Pinpoint the cell where the given text exists, returning its [x, y] midpoint coordinate. 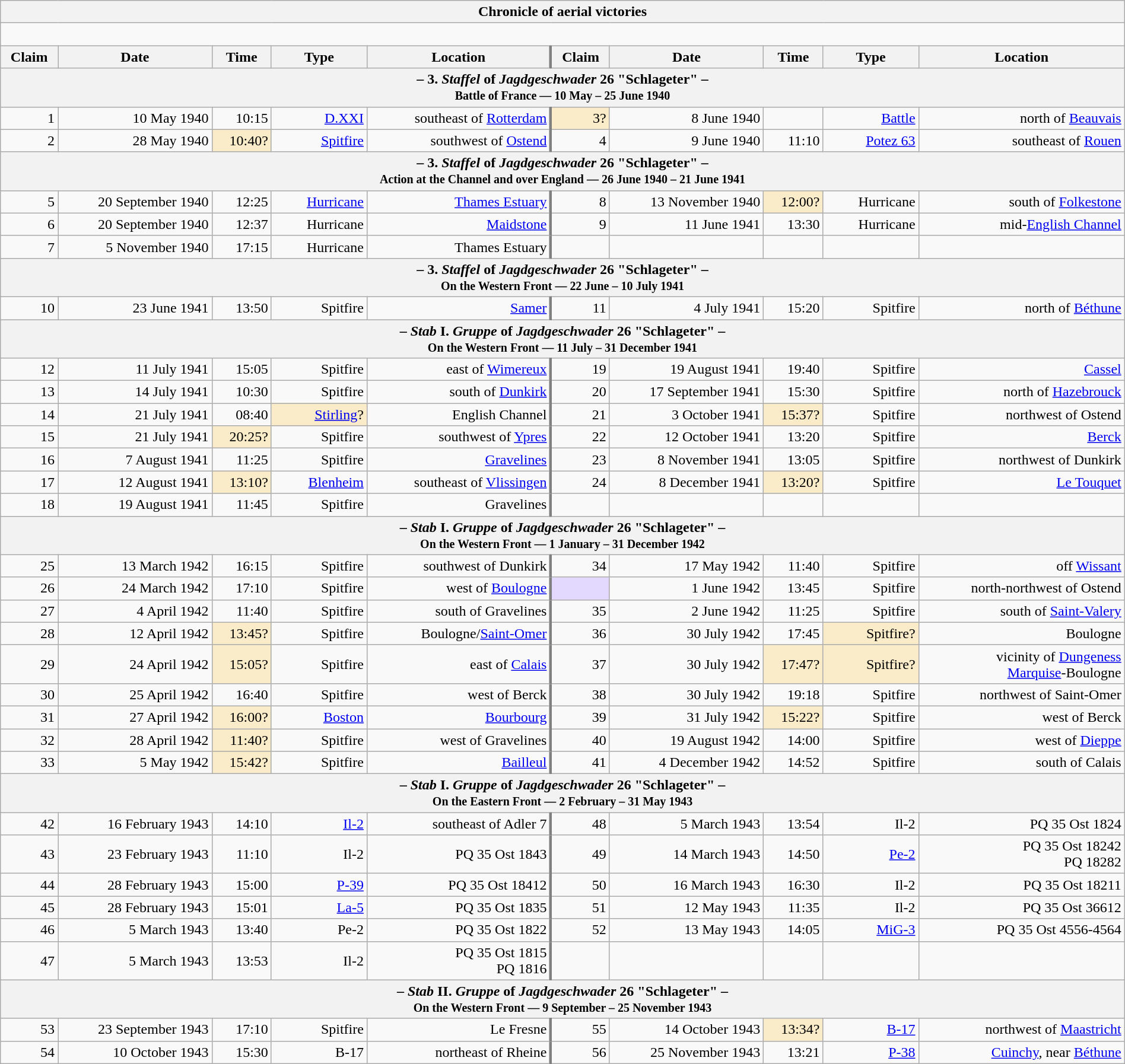
northwest of Saint-Omer [1022, 695]
13:45 [793, 588]
11 July 1941 [135, 369]
34 [580, 566]
15 [30, 437]
2 [30, 141]
off Wissant [1022, 566]
10 October 1943 [135, 1052]
east of Calais [459, 664]
5 November 1940 [135, 247]
southwest of Ypres [459, 437]
14:52 [793, 763]
south of Dunkirk [459, 392]
10:40? [241, 141]
56 [580, 1052]
English Channel [459, 415]
15:05 [241, 369]
southwest of Dunkirk [459, 566]
53 [30, 1030]
north-northwest of Ostend [1022, 588]
10:30 [241, 392]
17 May 1942 [687, 566]
– 3. Staffel of Jagdgeschwader 26 "Schlageter" –Action at the Channel and over England — 26 June 1940 – 21 June 1941 [562, 171]
21 [580, 415]
11:35 [793, 907]
13:53 [241, 961]
17 September 1941 [687, 392]
southwest of Ostend [459, 141]
15:00 [241, 885]
13:05 [793, 460]
2 June 1942 [687, 611]
14 July 1941 [135, 392]
19 [580, 369]
3 October 1941 [687, 415]
– Stab II. Gruppe of Jagdgeschwader 26 "Schlageter" –On the Western Front — 9 September – 25 November 1943 [562, 999]
13:40 [241, 930]
12:37 [241, 224]
14:00 [793, 740]
13 March 1942 [135, 566]
P-38 [871, 1052]
13:54 [793, 824]
12 October 1941 [687, 437]
25 November 1943 [687, 1052]
16 February 1943 [135, 824]
13:20? [793, 482]
northwest of Maastricht [1022, 1030]
12 May 1943 [687, 907]
14 [30, 415]
14:50 [793, 854]
4 July 1941 [687, 308]
PQ 35 Ost 18412 [459, 885]
13:45? [241, 633]
5 May 1942 [135, 763]
44 [30, 885]
17:47? [793, 664]
Berck [1022, 437]
8 [580, 202]
29 [30, 664]
1 [30, 118]
17:45 [793, 633]
PQ 35 Ost 1824 [1022, 824]
vicinity of DungenessMarquise-Boulogne [1022, 664]
12:25 [241, 202]
PQ 35 Ost 18211 [1022, 885]
9 June 1940 [687, 141]
16:40 [241, 695]
northeast of Rheine [459, 1052]
15:20 [793, 308]
southeast of Vlissingen [459, 482]
27 [30, 611]
23 [580, 460]
4 December 1942 [687, 763]
Bailleul [459, 763]
14:05 [793, 930]
13 May 1943 [687, 930]
14 October 1943 [687, 1030]
Blenheim [319, 482]
39 [580, 717]
southeast of Rouen [1022, 141]
14 March 1943 [687, 854]
20:25? [241, 437]
16:00? [241, 717]
23 September 1943 [135, 1030]
PQ 35 Ost 18242PQ 18282 [1022, 854]
17 [30, 482]
16:30 [793, 885]
24 April 1942 [135, 664]
33 [30, 763]
D.XXI [319, 118]
La-5 [319, 907]
19:40 [793, 369]
Battle [871, 118]
south of Gravelines [459, 611]
PQ 35 Ost 1843 [459, 854]
4 [580, 141]
15:05? [241, 664]
1 June 1942 [687, 588]
12 August 1941 [135, 482]
Samer [459, 308]
13:21 [793, 1052]
– 3. Staffel of Jagdgeschwader 26 "Schlageter" –Battle of France — 10 May – 25 June 1940 [562, 88]
10 [30, 308]
south of Saint-Valery [1022, 611]
Potez 63 [871, 141]
10 May 1940 [135, 118]
13 November 1940 [687, 202]
8 June 1940 [687, 118]
20 [580, 392]
16 March 1943 [687, 885]
18 [30, 505]
35 [580, 611]
south of Folkestone [1022, 202]
38 [580, 695]
45 [30, 907]
36 [580, 633]
4 April 1942 [135, 611]
mid-English Channel [1022, 224]
13:10? [241, 482]
3? [580, 118]
PQ 35 Ost 4556-4564 [1022, 930]
24 March 1942 [135, 588]
west of Boulogne [459, 588]
north of Beauvais [1022, 118]
Cuinchy, near Béthune [1022, 1052]
46 [30, 930]
14:10 [241, 824]
11 June 1941 [687, 224]
42 [30, 824]
15:37? [793, 415]
PQ 35 Ost 1822 [459, 930]
40 [580, 740]
8 November 1941 [687, 460]
50 [580, 885]
PQ 35 Ost 36612 [1022, 907]
8 December 1941 [687, 482]
northwest of Dunkirk [1022, 460]
12:00? [793, 202]
08:40 [241, 415]
7 August 1941 [135, 460]
19 August 1942 [687, 740]
PQ 35 Ost 1835 [459, 907]
Maidstone [459, 224]
23 June 1941 [135, 308]
Stirling? [319, 415]
16 [30, 460]
9 [580, 224]
5 [30, 202]
10:15 [241, 118]
P-39 [319, 885]
6 [30, 224]
13 [30, 392]
28 May 1940 [135, 141]
23 February 1943 [135, 854]
52 [580, 930]
15:01 [241, 907]
49 [580, 854]
southeast of Rotterdam [459, 118]
15:22? [793, 717]
Chronicle of aerial victories [562, 12]
11:40? [241, 740]
47 [30, 961]
Cassel [1022, 369]
south of Calais [1022, 763]
41 [580, 763]
22 [580, 437]
Boulogne [1022, 633]
west of Dieppe [1022, 740]
Boulogne/Saint-Omer [459, 633]
east of Wimereux [459, 369]
Le Fresne [459, 1030]
30 [30, 695]
19:18 [793, 695]
51 [580, 907]
25 [30, 566]
26 [30, 588]
north of Hazebrouck [1022, 392]
7 [30, 247]
12 [30, 369]
28 April 1942 [135, 740]
27 April 1942 [135, 717]
northwest of Ostend [1022, 415]
37 [580, 664]
13:34? [793, 1030]
11 [580, 308]
11:45 [241, 505]
31 July 1942 [687, 717]
– Stab I. Gruppe of Jagdgeschwader 26 "Schlageter" –On the Eastern Front — 2 February – 31 May 1943 [562, 794]
55 [580, 1030]
west of Gravelines [459, 740]
12 April 1942 [135, 633]
28 [30, 633]
Bourbourg [459, 717]
north of Béthune [1022, 308]
24 [580, 482]
31 [30, 717]
54 [30, 1052]
15:42? [241, 763]
25 April 1942 [135, 695]
17:15 [241, 247]
PQ 35 Ost 1815PQ 1816 [459, 961]
Le Touquet [1022, 482]
32 [30, 740]
43 [30, 854]
48 [580, 824]
16:15 [241, 566]
13:50 [241, 308]
– Stab I. Gruppe of Jagdgeschwader 26 "Schlageter" –On the Western Front — 1 January – 31 December 1942 [562, 535]
southeast of Adler 7 [459, 824]
13:20 [793, 437]
MiG-3 [871, 930]
– 3. Staffel of Jagdgeschwader 26 "Schlageter" –On the Western Front — 22 June – 10 July 1941 [562, 278]
– Stab I. Gruppe of Jagdgeschwader 26 "Schlageter" –On the Western Front — 11 July – 31 December 1941 [562, 338]
13:30 [793, 224]
Boston [319, 717]
